For the text-containing cell, return its midpoint in [X, Y] coordinate format. 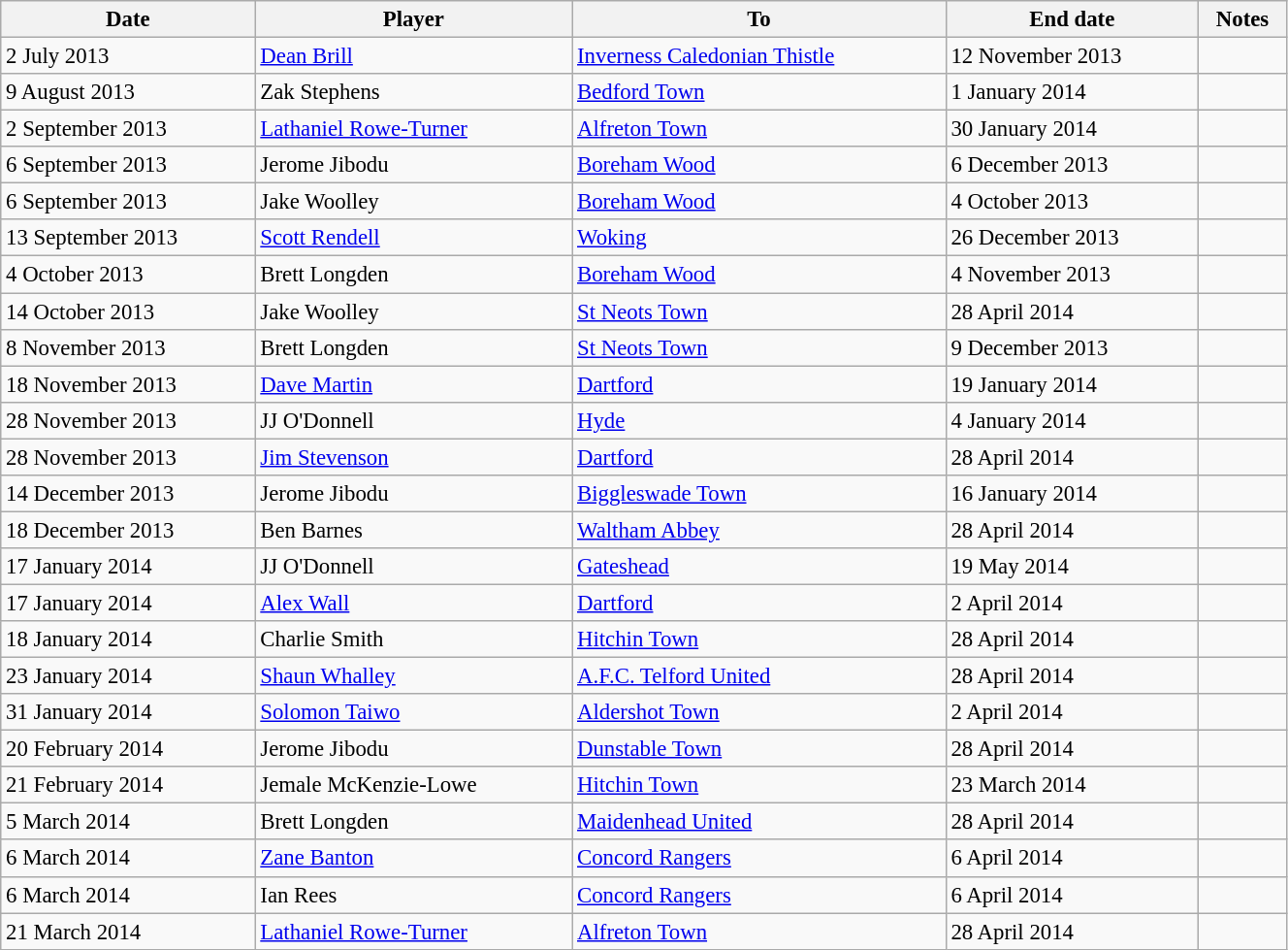
19 January 2014 [1072, 384]
Shaun Whalley [413, 676]
Zane Banton [413, 859]
13 September 2013 [128, 238]
23 January 2014 [128, 676]
Inverness Caledonian Thistle [758, 56]
12 November 2013 [1072, 56]
Alex Wall [413, 603]
19 May 2014 [1072, 567]
1 January 2014 [1072, 92]
Ian Rees [413, 895]
18 January 2014 [128, 639]
Dave Martin [413, 384]
Charlie Smith [413, 639]
Gateshead [758, 567]
5 March 2014 [128, 822]
Aldershot Town [758, 712]
Hyde [758, 420]
Jim Stevenson [413, 457]
Zak Stephens [413, 92]
Notes [1243, 19]
18 December 2013 [128, 530]
Player [413, 19]
Biggleswade Town [758, 494]
14 October 2013 [128, 311]
20 February 2014 [128, 749]
4 November 2013 [1072, 275]
30 January 2014 [1072, 129]
26 December 2013 [1072, 238]
End date [1072, 19]
14 December 2013 [128, 494]
Date [128, 19]
Bedford Town [758, 92]
Woking [758, 238]
4 January 2014 [1072, 420]
23 March 2014 [1072, 785]
8 November 2013 [128, 347]
21 March 2014 [128, 932]
Jemale McKenzie-Lowe [413, 785]
Scott Rendell [413, 238]
2 July 2013 [128, 56]
18 November 2013 [128, 384]
Solomon Taiwo [413, 712]
Dunstable Town [758, 749]
Waltham Abbey [758, 530]
Ben Barnes [413, 530]
A.F.C. Telford United [758, 676]
9 August 2013 [128, 92]
To [758, 19]
9 December 2013 [1072, 347]
2 September 2013 [128, 129]
Dean Brill [413, 56]
Maidenhead United [758, 822]
6 December 2013 [1072, 165]
21 February 2014 [128, 785]
16 January 2014 [1072, 494]
31 January 2014 [128, 712]
